Extract the (x, y) coordinate from the center of the cell holding the provided text.  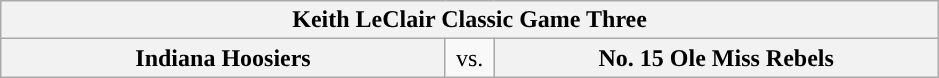
Indiana Hoosiers (224, 58)
vs. (470, 58)
Keith LeClair Classic Game Three (470, 20)
No. 15 Ole Miss Rebels (716, 58)
